Scan for the cell matching the given text and deliver its [X, Y] coordinate at center. 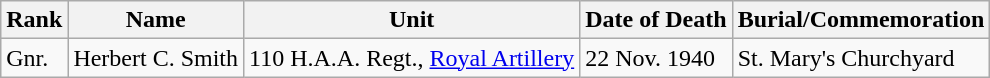
22 Nov. 1940 [656, 58]
Unit [412, 20]
Herbert C. Smith [156, 58]
Gnr. [34, 58]
110 H.A.A. Regt., Royal Artillery [412, 58]
Date of Death [656, 20]
Burial/Commemoration [861, 20]
St. Mary's Churchyard [861, 58]
Rank [34, 20]
Name [156, 20]
